Capture the cell that displays the provided text and extract its (x, y) central coordinate. 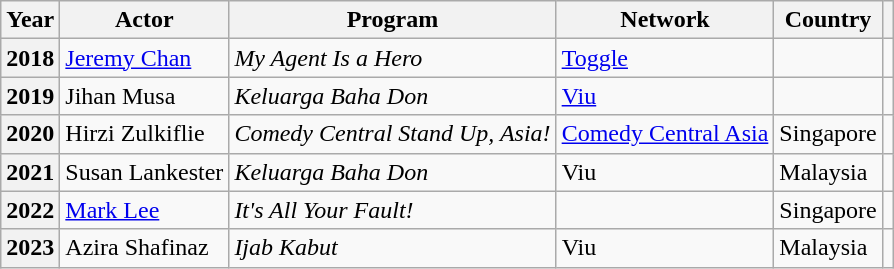
Comedy Central Stand Up, Asia! (392, 134)
2019 (30, 96)
Comedy Central Asia (665, 134)
Hirzi Zulkiflie (144, 134)
Year (30, 20)
Ijab Kabut (392, 248)
2023 (30, 248)
Network (665, 20)
Program (392, 20)
2018 (30, 58)
2021 (30, 172)
2020 (30, 134)
Mark Lee (144, 210)
It's All Your Fault! (392, 210)
My Agent Is a Hero (392, 58)
Susan Lankester (144, 172)
2022 (30, 210)
Azira Shafinaz (144, 248)
Jihan Musa (144, 96)
Jeremy Chan (144, 58)
Actor (144, 20)
Toggle (665, 58)
Country (828, 20)
